Find where the given text appears and provide that cell's center as [x, y] coordinate. 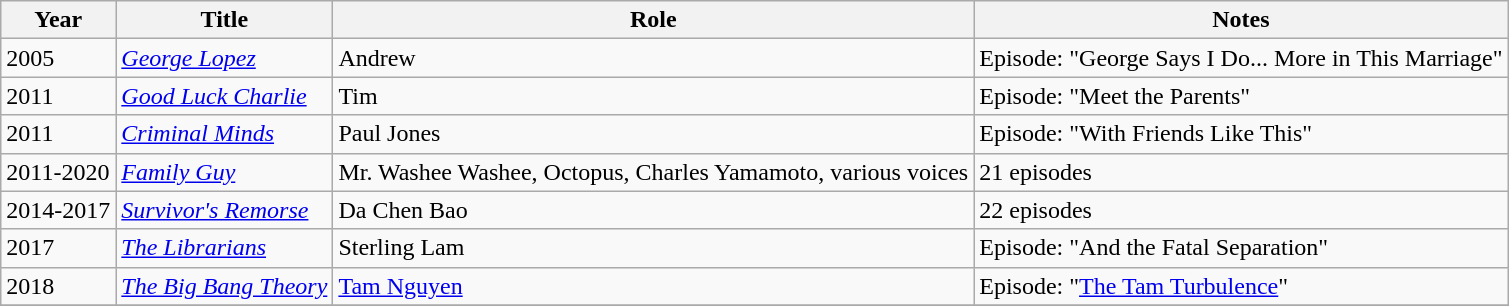
Andrew [654, 58]
Year [58, 20]
Episode: "George Says I Do... More in This Marriage" [1241, 58]
Episode: "With Friends Like This" [1241, 134]
2005 [58, 58]
Sterling Lam [654, 248]
George Lopez [224, 58]
Tam Nguyen [654, 286]
22 episodes [1241, 210]
Notes [1241, 20]
The Librarians [224, 248]
Episode: "Meet the Parents" [1241, 96]
Da Chen Bao [654, 210]
Title [224, 20]
Good Luck Charlie [224, 96]
Episode: "And the Fatal Separation" [1241, 248]
21 episodes [1241, 172]
Criminal Minds [224, 134]
2018 [58, 286]
Tim [654, 96]
Survivor's Remorse [224, 210]
Family Guy [224, 172]
Episode: "The Tam Turbulence" [1241, 286]
2011-2020 [58, 172]
Mr. Washee Washee, Octopus, Charles Yamamoto, various voices [654, 172]
Role [654, 20]
2014-2017 [58, 210]
2017 [58, 248]
The Big Bang Theory [224, 286]
Paul Jones [654, 134]
